Capture the cell that displays the provided text and extract its [x, y] central coordinate. 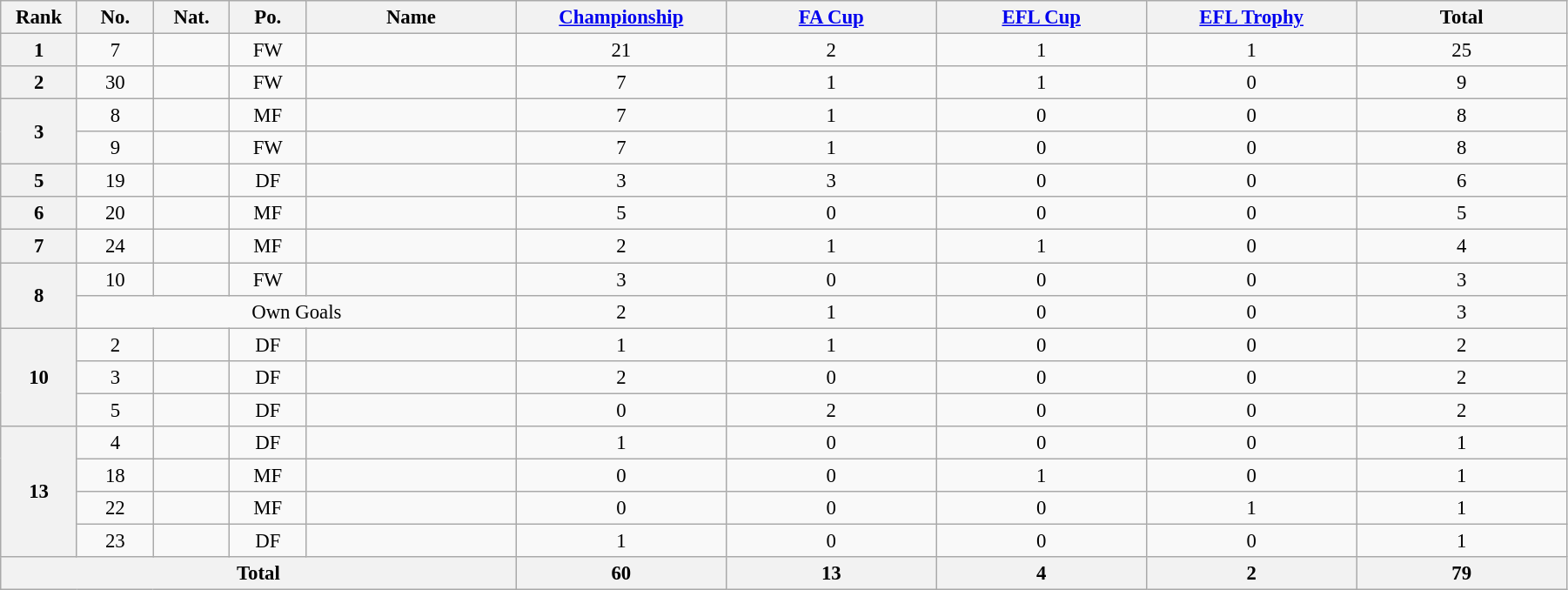
EFL Cup [1041, 17]
Rank [39, 17]
23 [115, 540]
19 [115, 181]
30 [115, 83]
FA Cup [832, 17]
Po. [268, 17]
21 [621, 50]
No. [115, 17]
Championship [621, 17]
79 [1462, 573]
Own Goals [296, 312]
EFL Trophy [1251, 17]
Name [411, 17]
18 [115, 475]
20 [115, 213]
25 [1462, 50]
24 [115, 246]
Nat. [191, 17]
60 [621, 573]
22 [115, 508]
